Pinpoint the cell where the given text exists, returning its (X, Y) midpoint coordinate. 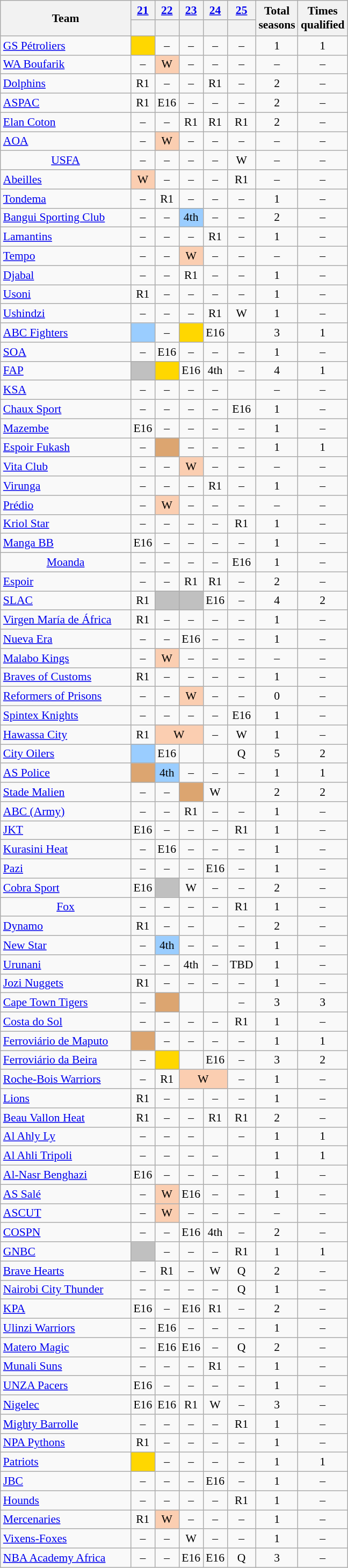
Mighty Barrolle (66, 1424)
Brave Hearts (66, 1271)
Nairobi City Thunder (66, 1290)
21 (143, 10)
COSPN (66, 1233)
Lions (66, 1098)
GNBC (66, 1251)
Totalseasons (277, 18)
Pazi (66, 869)
Ushindzi (66, 314)
Usoni (66, 294)
Team (66, 18)
Nueva Era (66, 639)
Lamantins (66, 237)
SLAC (66, 601)
AOA (66, 141)
5 (277, 754)
Elan Coton (66, 122)
Tempo (66, 256)
Ferroviário de Maputo (66, 1041)
Manga BB (66, 543)
Tondema (66, 199)
AS Police (66, 773)
Ferroviário da Beira (66, 1060)
Munali Suns (66, 1366)
Hawassa City (66, 735)
GS Pétroliers (66, 46)
Djabal (66, 275)
Kriol Star (66, 524)
JKT (66, 830)
FAP (66, 371)
NBA Academy Africa (66, 1558)
TBD (242, 965)
Costa do Sol (66, 1022)
ABC (Army) (66, 811)
Reformers of Prisons (66, 696)
New Star (66, 945)
Bangui Sporting Club (66, 218)
Abeilles (66, 179)
Jozi Nuggets (66, 983)
Dynamo (66, 926)
Vita Club (66, 467)
24 (215, 10)
WA Boufarik (66, 64)
Moanda (66, 563)
Dolphins (66, 84)
KSA (66, 390)
Prédio (66, 505)
SOA (66, 352)
Beau Vallon Heat (66, 1118)
KPA (66, 1309)
23 (191, 10)
Espoir (66, 581)
ABC Fighters (66, 333)
USFA (66, 161)
ASCUT (66, 1213)
Vixens-Foxes (66, 1539)
ASPAC (66, 103)
AS Salé (66, 1194)
Cape Town Tigers (66, 1003)
Kurasini Heat (66, 850)
Braves of Customs (66, 677)
Times qualified (323, 18)
UNZA Pacers (66, 1386)
Malabo Kings (66, 658)
JBC (66, 1481)
NPA Pythons (66, 1443)
Mercenaries (66, 1520)
Hounds (66, 1500)
22 (166, 10)
Espoir Fukash (66, 448)
Spintex Knights (66, 716)
Patriots (66, 1462)
Matero Magic (66, 1347)
City Oilers (66, 754)
Stade Malien (66, 792)
Al-Nasr Benghazi (66, 1175)
Chaux Sport (66, 409)
Al Ahly Ly (66, 1137)
Virgen María de África (66, 620)
Urunani (66, 965)
Ulinzi Warriors (66, 1328)
0 (277, 696)
Roche-Bois Warriors (66, 1080)
Mazembe (66, 428)
25 (242, 10)
Cobra Sport (66, 888)
Virunga (66, 486)
Al Ahli Tripoli (66, 1156)
Nigelec (66, 1405)
Fox (66, 907)
